Capture the cell that displays the provided text and extract its (X, Y) central coordinate. 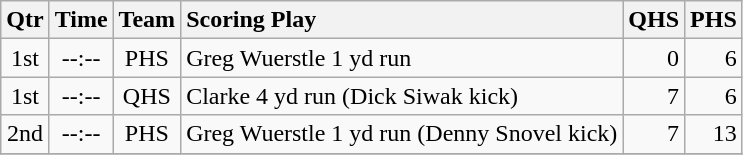
Qtr (25, 20)
Scoring Play (402, 20)
Team (147, 20)
0 (654, 58)
2nd (25, 134)
Greg Wuerstle 1 yd run (402, 58)
Time (81, 20)
13 (714, 134)
Clarke 4 yd run (Dick Siwak kick) (402, 96)
Greg Wuerstle 1 yd run (Denny Snovel kick) (402, 134)
